Scan for the cell matching the given text and deliver its (x, y) coordinate at center. 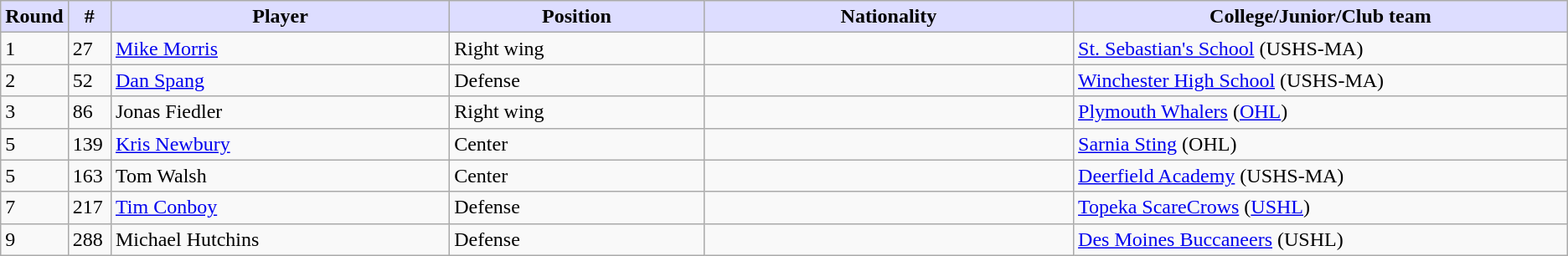
9 (34, 239)
27 (89, 49)
217 (89, 207)
Topeka ScareCrows (USHL) (1321, 207)
Player (280, 17)
7 (34, 207)
Position (577, 17)
Nationality (888, 17)
Dan Spang (280, 80)
Tim Conboy (280, 207)
Michael Hutchins (280, 239)
3 (34, 112)
College/Junior/Club team (1321, 17)
86 (89, 112)
Des Moines Buccaneers (USHL) (1321, 239)
Kris Newbury (280, 144)
Tom Walsh (280, 176)
Round (34, 17)
Plymouth Whalers (OHL) (1321, 112)
52 (89, 80)
139 (89, 144)
Sarnia Sting (OHL) (1321, 144)
1 (34, 49)
163 (89, 176)
288 (89, 239)
Jonas Fiedler (280, 112)
Winchester High School (USHS-MA) (1321, 80)
Deerfield Academy (USHS-MA) (1321, 176)
St. Sebastian's School (USHS-MA) (1321, 49)
2 (34, 80)
Mike Morris (280, 49)
# (89, 17)
